Detect which cell encompasses the target text, then output its (X, Y) center coordinate. 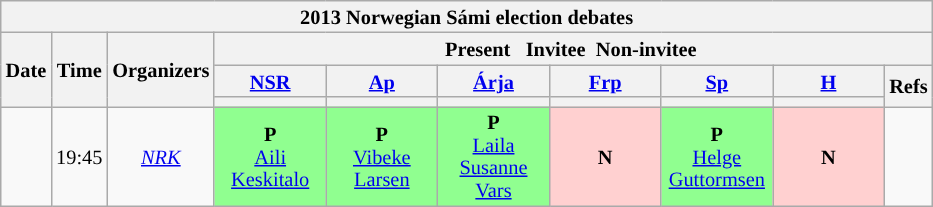
PVibeke Larsen (382, 156)
NRK (160, 156)
Organizers (160, 69)
Time (79, 69)
Sp (717, 81)
NSR (270, 81)
Ap (382, 81)
PHelge Guttormsen (717, 156)
Frp (605, 81)
Date (26, 69)
2013 Norwegian Sámi election debates (467, 16)
PLaila Susanne Vars (494, 156)
PAili Keskitalo (270, 156)
19:45 (79, 156)
Árja (494, 81)
Present Invitee Non-invitee (573, 48)
Refs (908, 86)
H (829, 81)
